Output the (x, y) coordinate of the center of the cell containing the given text.  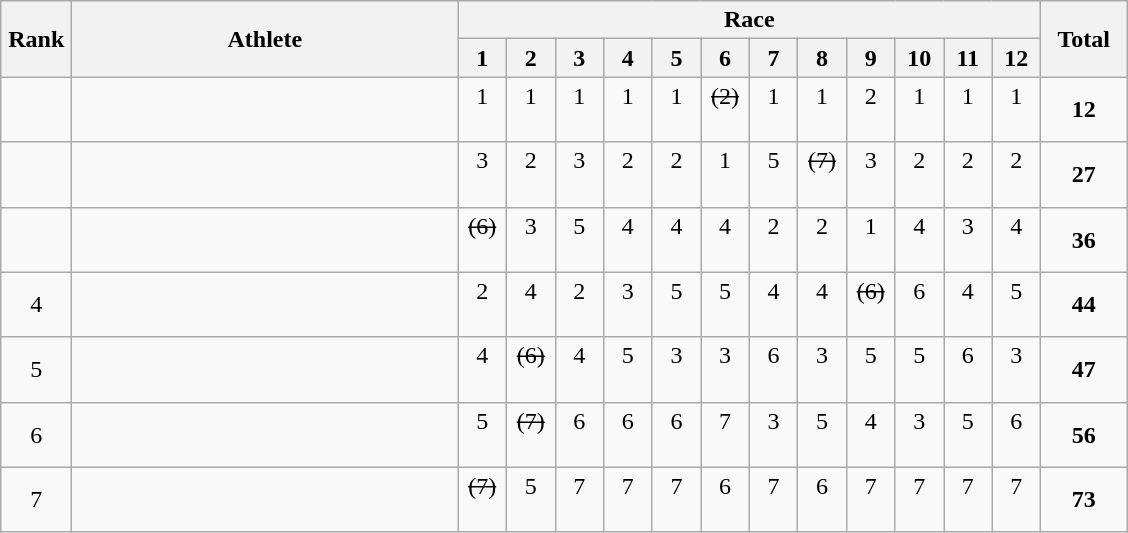
44 (1084, 304)
Rank (36, 39)
27 (1084, 174)
Total (1084, 39)
56 (1084, 434)
Athlete (265, 39)
Race (750, 20)
9 (870, 58)
(2) (726, 110)
36 (1084, 240)
73 (1084, 500)
11 (968, 58)
8 (822, 58)
47 (1084, 370)
10 (920, 58)
